Return [X, Y] of the center of cell containing provided text 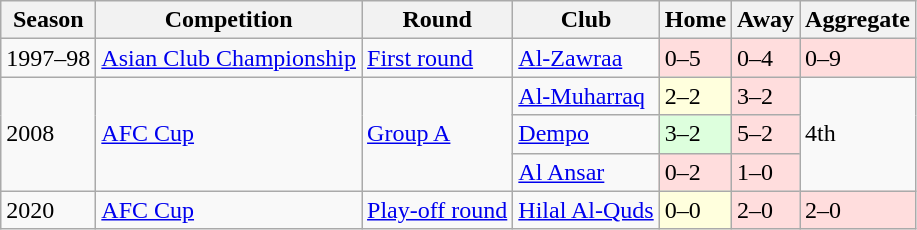
0–9 [858, 58]
Aggregate [858, 20]
Competition [229, 20]
Al-Zawraa [586, 58]
Round [438, 20]
5–2 [766, 134]
Group A [438, 134]
Hilal Al-Quds [586, 210]
0–5 [695, 58]
Club [586, 20]
4th [858, 134]
2020 [48, 210]
Home [695, 20]
0–2 [695, 172]
0–4 [766, 58]
Dempo [586, 134]
Season [48, 20]
2–2 [695, 96]
Play-off round [438, 210]
First round [438, 58]
2008 [48, 134]
Al-Muharraq [586, 96]
Al Ansar [586, 172]
Away [766, 20]
1997–98 [48, 58]
Asian Club Championship [229, 58]
1–0 [766, 172]
0–0 [695, 210]
